Output the (x, y) coordinate of the center of the cell containing the given text.  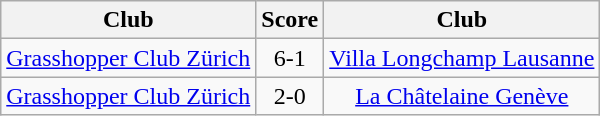
La Châtelaine Genève (462, 96)
6-1 (290, 58)
2-0 (290, 96)
Villa Longchamp Lausanne (462, 58)
Score (290, 20)
